Return the (X, Y) coordinate for the center point of the cell that contains the specified text.  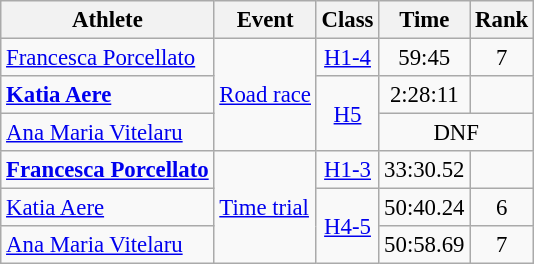
50:58.69 (424, 245)
59:45 (424, 58)
Class (348, 20)
Time (424, 20)
H1-3 (348, 170)
Event (265, 20)
6 (502, 208)
Time trial (265, 208)
Rank (502, 20)
2:28:11 (424, 95)
H5 (348, 114)
Road race (265, 96)
H1-4 (348, 58)
H4-5 (348, 226)
Athlete (108, 20)
DNF (456, 133)
50:40.24 (424, 208)
33:30.52 (424, 170)
